Detect which cell encompasses the target text, then output its (X, Y) center coordinate. 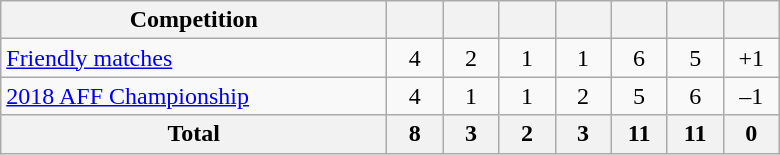
Competition (194, 20)
2018 AFF Championship (194, 96)
+1 (751, 58)
0 (751, 134)
Friendly matches (194, 58)
Total (194, 134)
8 (415, 134)
–1 (751, 96)
